For the text-containing cell, return its midpoint in [X, Y] coordinate format. 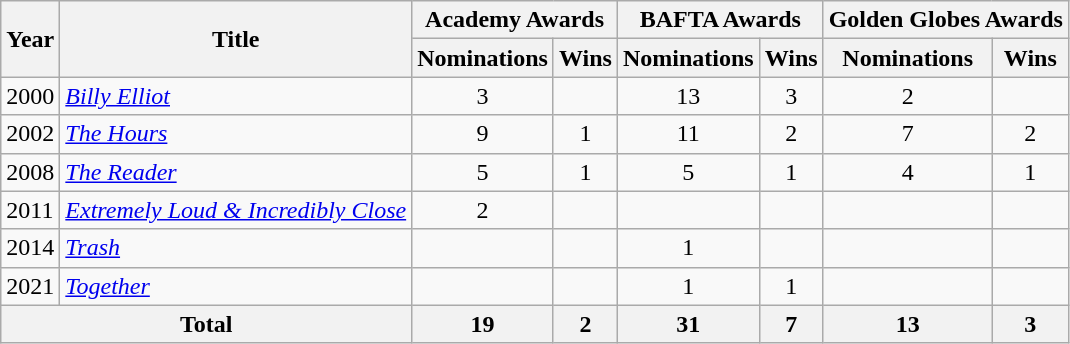
2021 [30, 286]
Golden Globes Awards [946, 20]
31 [688, 324]
Extremely Loud & Incredibly Close [236, 210]
Total [206, 324]
BAFTA Awards [720, 20]
2014 [30, 248]
Billy Elliot [236, 96]
Together [236, 286]
4 [908, 172]
2008 [30, 172]
2011 [30, 210]
The Hours [236, 134]
11 [688, 134]
2002 [30, 134]
Title [236, 39]
Academy Awards [515, 20]
Year [30, 39]
Trash [236, 248]
The Reader [236, 172]
2000 [30, 96]
19 [483, 324]
9 [483, 134]
